Search for the cell housing the specified text and yield its [x, y] center coordinate. 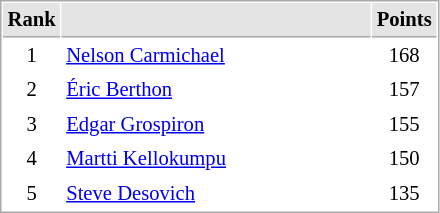
Éric Berthon [216, 90]
150 [404, 158]
1 [32, 56]
168 [404, 56]
Edgar Grospiron [216, 124]
2 [32, 90]
155 [404, 124]
135 [404, 194]
157 [404, 90]
3 [32, 124]
Martti Kellokumpu [216, 158]
Points [404, 20]
Rank [32, 20]
4 [32, 158]
Steve Desovich [216, 194]
Nelson Carmichael [216, 56]
5 [32, 194]
